Locate the cell with the specified text and output its [x, y] center coordinate. 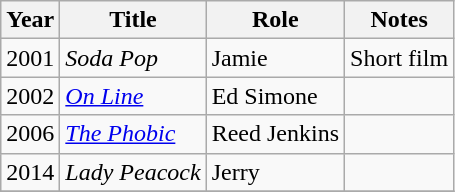
Jamie [275, 58]
2014 [30, 172]
2002 [30, 96]
Soda Pop [133, 58]
2001 [30, 58]
Year [30, 20]
On Line [133, 96]
The Phobic [133, 134]
Jerry [275, 172]
Lady Peacock [133, 172]
Reed Jenkins [275, 134]
Ed Simone [275, 96]
2006 [30, 134]
Short film [400, 58]
Notes [400, 20]
Title [133, 20]
Role [275, 20]
